From the cell containing the given text, extract its center point as [X, Y] coordinate. 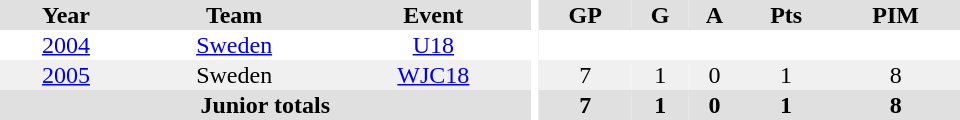
Pts [786, 15]
U18 [433, 45]
G [660, 15]
Event [433, 15]
WJC18 [433, 75]
Team [234, 15]
2005 [66, 75]
GP [585, 15]
2004 [66, 45]
A [714, 15]
PIM [896, 15]
Junior totals [265, 105]
Year [66, 15]
